For the text-containing cell, return its midpoint in [x, y] coordinate format. 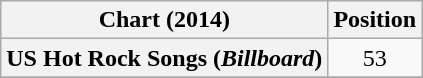
US Hot Rock Songs (Billboard) [164, 58]
53 [375, 58]
Position [375, 20]
Chart (2014) [164, 20]
